Return (X, Y) of the center of cell containing provided text 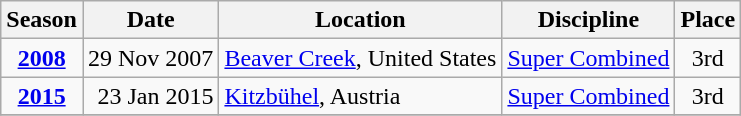
Season (42, 20)
2008 (42, 58)
Place (708, 20)
Discipline (588, 20)
Beaver Creek, United States (360, 58)
2015 (42, 96)
Date (150, 20)
29 Nov 2007 (150, 58)
23 Jan 2015 (150, 96)
Location (360, 20)
Kitzbühel, Austria (360, 96)
